Capture the cell that displays the provided text and extract its [X, Y] central coordinate. 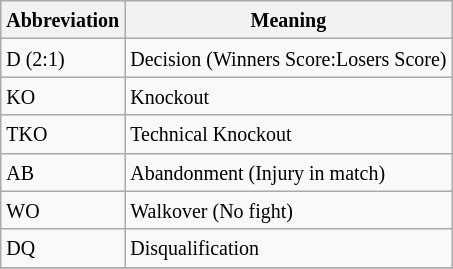
Technical Knockout [288, 134]
DQ [63, 248]
Disqualification [288, 248]
D (2:1) [63, 58]
Decision (Winners Score:Losers Score) [288, 58]
Walkover (No fight) [288, 210]
Knockout [288, 96]
AB [63, 172]
KO [63, 96]
Abbreviation [63, 20]
WO [63, 210]
TKO [63, 134]
Abandonment (Injury in match) [288, 172]
Meaning [288, 20]
